Search for the cell housing the specified text and yield its (X, Y) center coordinate. 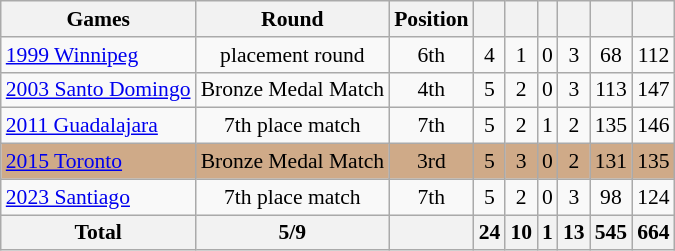
2015 Toronto (98, 162)
3rd (431, 162)
113 (612, 90)
664 (654, 233)
131 (612, 162)
4th (431, 90)
2003 Santo Domingo (98, 90)
Total (98, 233)
Games (98, 19)
5/9 (293, 233)
placement round (293, 55)
Round (293, 19)
146 (654, 126)
2023 Santiago (98, 197)
112 (654, 55)
98 (612, 197)
4 (490, 55)
124 (654, 197)
147 (654, 90)
545 (612, 233)
Position (431, 19)
68 (612, 55)
2011 Guadalajara (98, 126)
6th (431, 55)
24 (490, 233)
13 (574, 233)
10 (521, 233)
1999 Winnipeg (98, 55)
